Locate the cell with the specified text and output its [x, y] center coordinate. 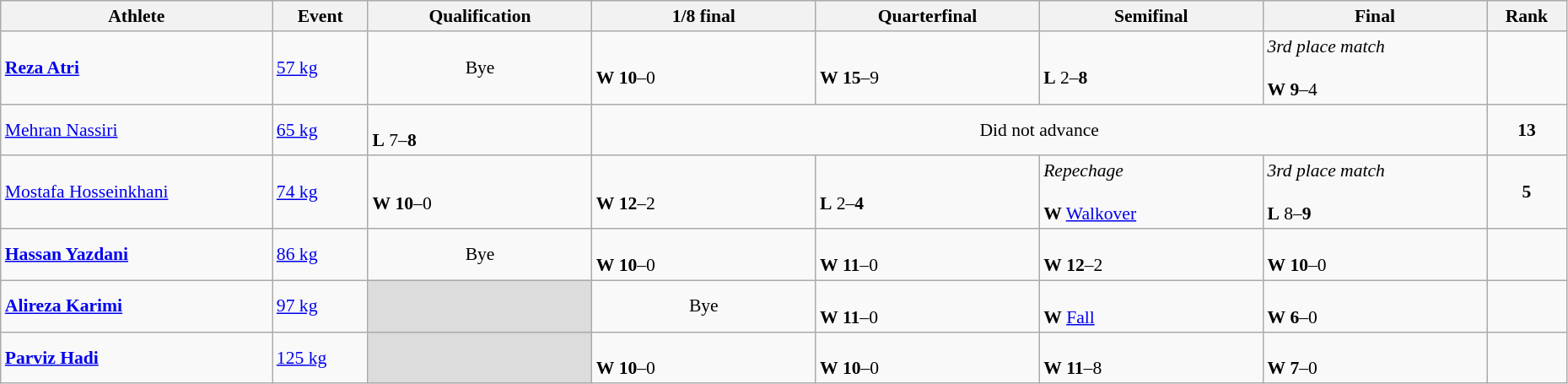
RepechageW Walkover [1150, 192]
3rd place matchW 9–4 [1375, 68]
Qualification [479, 16]
L 2–8 [1150, 68]
Semifinal [1150, 16]
Quarterfinal [928, 16]
13 [1527, 130]
L 7–8 [479, 130]
Event [321, 16]
Final [1375, 16]
W 11–8 [1150, 358]
W 7–0 [1375, 358]
Athlete [137, 16]
125 kg [321, 358]
Alireza Karimi [137, 306]
Hassan Yazdani [137, 255]
74 kg [321, 192]
86 kg [321, 255]
65 kg [321, 130]
3rd place matchL 8–9 [1375, 192]
Rank [1527, 16]
Reza Atri [137, 68]
1/8 final [703, 16]
Did not advance [1039, 130]
97 kg [321, 306]
W 6–0 [1375, 306]
Parviz Hadi [137, 358]
L 2–4 [928, 192]
W Fall [1150, 306]
W 15–9 [928, 68]
Mehran Nassiri [137, 130]
5 [1527, 192]
Mostafa Hosseinkhani [137, 192]
57 kg [321, 68]
